Search for the cell housing the specified text and yield its (X, Y) center coordinate. 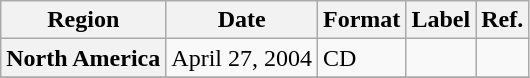
Date (242, 20)
Region (84, 20)
Format (362, 20)
North America (84, 58)
Label (441, 20)
Ref. (502, 20)
CD (362, 58)
April 27, 2004 (242, 58)
